Find where the given text appears and provide that cell's center as (x, y) coordinate. 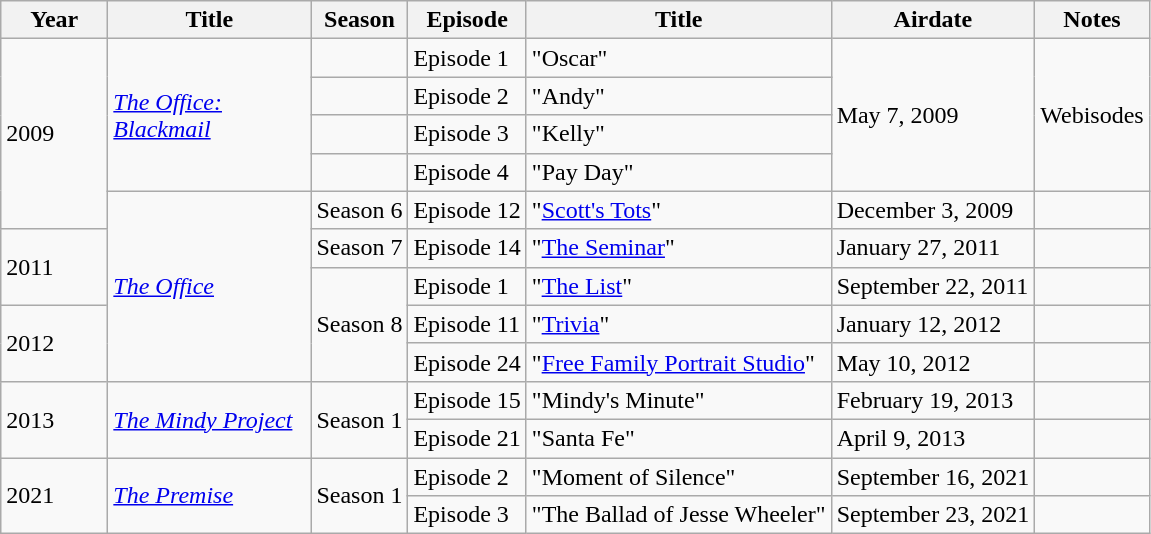
The Office (210, 286)
Season (360, 20)
Episode 24 (467, 362)
Season 6 (360, 210)
2009 (54, 134)
"Free Family Portrait Studio" (678, 362)
"The List" (678, 286)
Episode 11 (467, 324)
2021 (54, 496)
The Premise (210, 496)
Webisodes (1092, 115)
September 16, 2021 (933, 477)
"Kelly" (678, 134)
February 19, 2013 (933, 400)
"Scott's Tots" (678, 210)
Episode 21 (467, 438)
Season 8 (360, 324)
January 12, 2012 (933, 324)
2012 (54, 343)
September 23, 2021 (933, 515)
The Mindy Project (210, 419)
"The Ballad of Jesse Wheeler" (678, 515)
Episode 4 (467, 172)
"Oscar" (678, 58)
"Santa Fe" (678, 438)
Year (54, 20)
May 7, 2009 (933, 115)
January 27, 2011 (933, 248)
Episode 15 (467, 400)
Episode (467, 20)
"The Seminar" (678, 248)
The Office: Blackmail (210, 115)
September 22, 2011 (933, 286)
Notes (1092, 20)
"Moment of Silence" (678, 477)
2013 (54, 419)
Episode 14 (467, 248)
"Pay Day" (678, 172)
May 10, 2012 (933, 362)
"Andy" (678, 96)
December 3, 2009 (933, 210)
Season 7 (360, 248)
"Mindy's Minute" (678, 400)
Episode 12 (467, 210)
Airdate (933, 20)
2011 (54, 267)
April 9, 2013 (933, 438)
"Trivia" (678, 324)
